Return the (x, y) coordinate for the center point of the cell that contains the specified text.  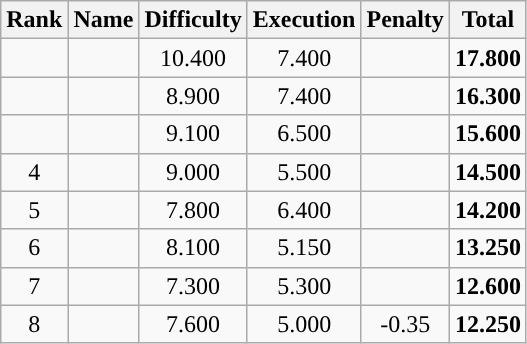
10.400 (193, 58)
8 (34, 324)
Execution (304, 20)
6.500 (304, 134)
17.800 (488, 58)
5.000 (304, 324)
8.100 (193, 248)
6 (34, 248)
15.600 (488, 134)
Name (104, 20)
4 (34, 172)
14.500 (488, 172)
7 (34, 286)
Difficulty (193, 20)
Total (488, 20)
7.800 (193, 210)
7.300 (193, 286)
13.250 (488, 248)
9.100 (193, 134)
9.000 (193, 172)
8.900 (193, 96)
5 (34, 210)
7.600 (193, 324)
5.300 (304, 286)
-0.35 (405, 324)
6.400 (304, 210)
5.500 (304, 172)
Rank (34, 20)
12.250 (488, 324)
Penalty (405, 20)
16.300 (488, 96)
14.200 (488, 210)
12.600 (488, 286)
5.150 (304, 248)
